Determine the (x, y) coordinate at the center of the cell enclosing the given text.  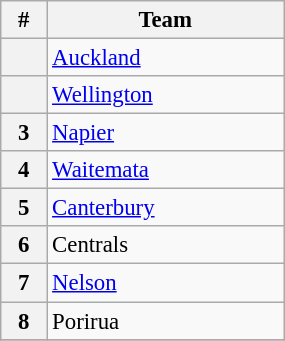
# (24, 20)
Team (166, 20)
4 (24, 170)
Wellington (166, 95)
7 (24, 283)
3 (24, 133)
5 (24, 208)
Napier (166, 133)
Nelson (166, 283)
8 (24, 321)
Auckland (166, 58)
Canterbury (166, 208)
Porirua (166, 321)
Centrals (166, 245)
6 (24, 245)
Waitemata (166, 170)
